From the cell containing the given text, extract its center point as (x, y) coordinate. 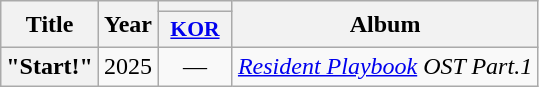
Title (50, 24)
Resident Playbook OST Part.1 (384, 66)
KOR (196, 30)
"Start!" (50, 66)
Year (128, 24)
— (196, 66)
Album (384, 24)
2025 (128, 66)
